Locate the cell with the specified text and output its [X, Y] center coordinate. 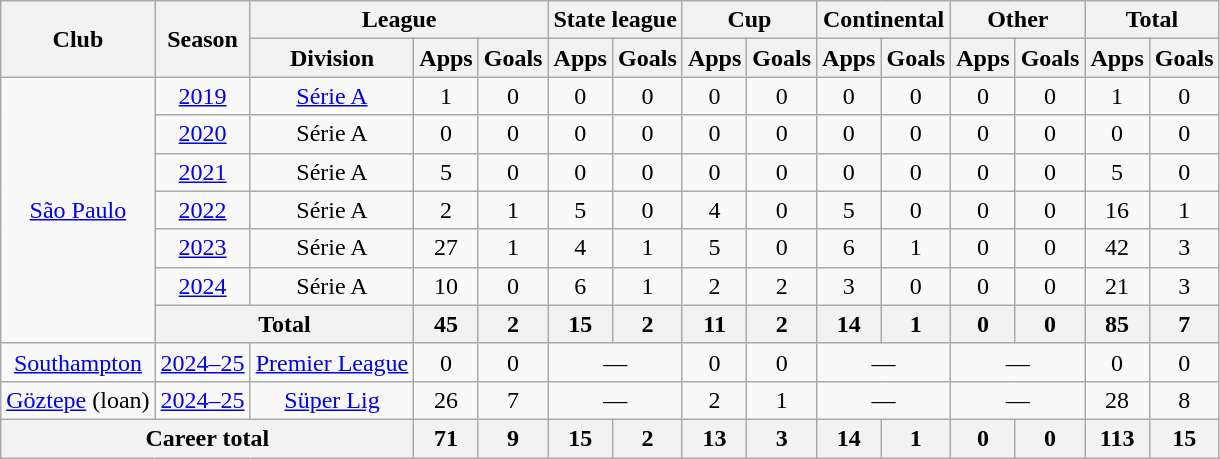
2020 [202, 134]
21 [1117, 286]
State league [615, 20]
Southampton [78, 362]
85 [1117, 324]
27 [446, 248]
2024 [202, 286]
42 [1117, 248]
Club [78, 39]
13 [714, 438]
Cup [749, 20]
113 [1117, 438]
League [399, 20]
11 [714, 324]
2019 [202, 96]
Other [1018, 20]
Division [332, 58]
Season [202, 39]
Göztepe (loan) [78, 400]
Süper Lig [332, 400]
Premier League [332, 362]
8 [1184, 400]
Continental [884, 20]
São Paulo [78, 210]
9 [513, 438]
45 [446, 324]
Career total [208, 438]
26 [446, 400]
2022 [202, 210]
2023 [202, 248]
28 [1117, 400]
10 [446, 286]
71 [446, 438]
16 [1117, 210]
2021 [202, 172]
